Search for the cell housing the specified text and yield its [x, y] center coordinate. 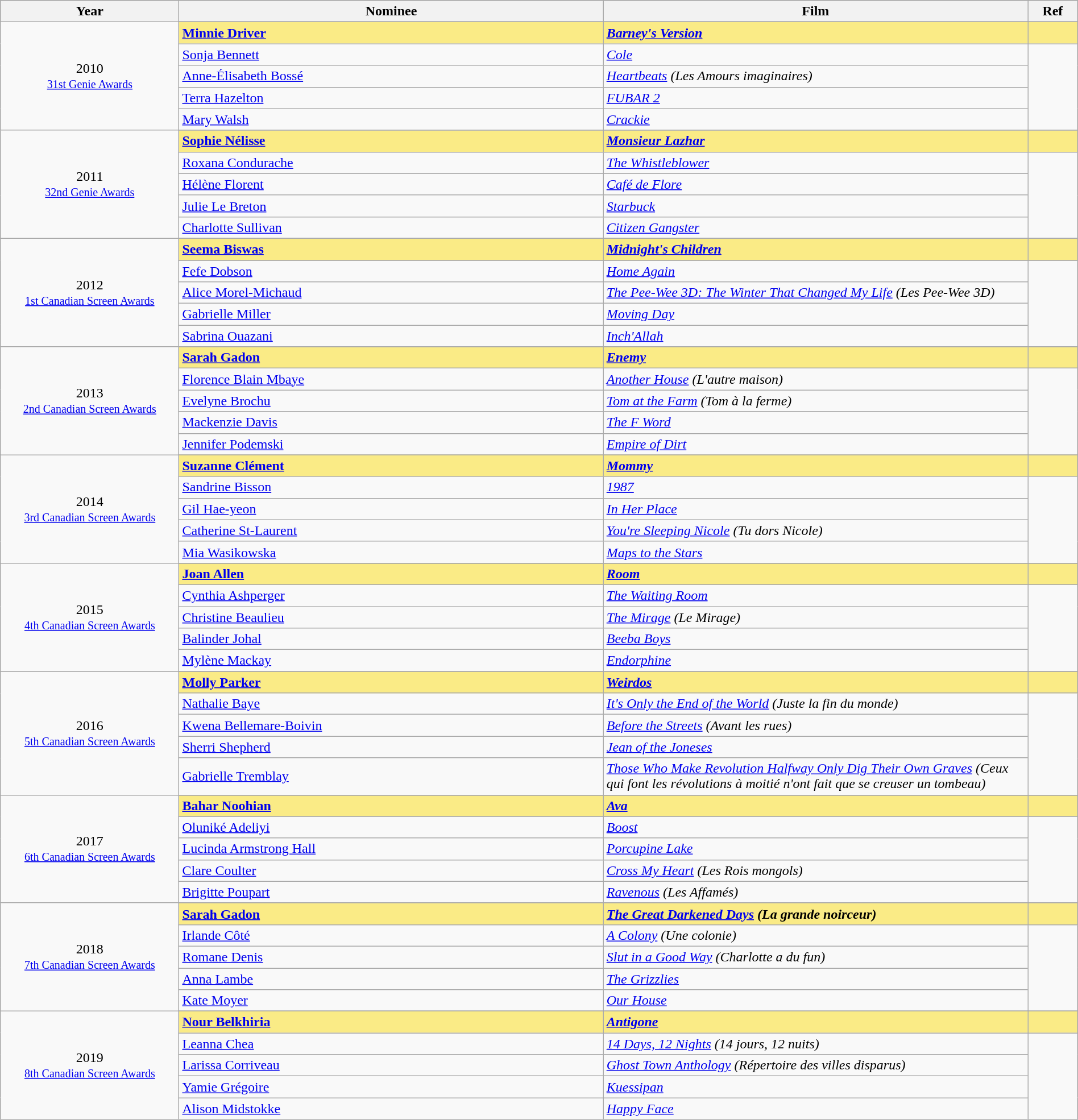
Boost [815, 827]
Yamie Grégoire [391, 1087]
Suzanne Clément [391, 466]
Sonja Bennett [391, 55]
Cross My Heart (Les Rois mongols) [815, 870]
Sherri Shepherd [391, 747]
Maps to the Stars [815, 552]
Kuessipan [815, 1087]
The Pee-Wee 3D: The Winter That Changed My Life (Les Pee-Wee 3D) [815, 293]
2019 8th Canadian Screen Awards [90, 1065]
2014 3rd Canadian Screen Awards [90, 509]
Oluniké Adeliyi [391, 827]
You're Sleeping Nicole (Tu dors Nicole) [815, 530]
Kwena Bellemare-Boivin [391, 725]
Christine Beaulieu [391, 617]
Sandrine Bisson [391, 487]
Hélène Florent [391, 184]
Café de Flore [815, 184]
Ava [815, 806]
Nour Belkhiria [391, 1022]
Leanna Chea [391, 1044]
2016 5th Canadian Screen Awards [90, 733]
Crackie [815, 119]
Ravenous (Les Affamés) [815, 892]
Monsieur Lazhar [815, 141]
Those Who Make Revolution Halfway Only Dig Their Own Graves (Ceux qui font les révolutions à moitié n'ont fait que se creuser un tombeau) [815, 777]
The Great Darkened Days (La grande noirceur) [815, 914]
The F Word [815, 422]
Weirdos [815, 682]
Citizen Gangster [815, 227]
Another House (L'autre maison) [815, 379]
Jennifer Podemski [391, 444]
A Colony (Une colonie) [815, 935]
Sabrina Ouazani [391, 336]
Seema Biswas [391, 249]
Fefe Dobson [391, 271]
Cynthia Ashperger [391, 595]
Mia Wasikowska [391, 552]
Inch'Allah [815, 336]
Enemy [815, 358]
The Mirage (Le Mirage) [815, 617]
Charlotte Sullivan [391, 227]
Alison Midstokke [391, 1109]
The Waiting Room [815, 595]
Mommy [815, 466]
Joan Allen [391, 574]
Starbuck [815, 206]
2010 31st Genie Awards [90, 76]
Beeba Boys [815, 639]
Kate Moyer [391, 1001]
Nominee [391, 11]
Happy Face [815, 1109]
Tom at the Farm (Tom à la ferme) [815, 401]
Molly Parker [391, 682]
Mackenzie Davis [391, 422]
2011 32nd Genie Awards [90, 184]
Gabrielle Tremblay [391, 777]
Minnie Driver [391, 33]
Slut in a Good Way (Charlotte a du fun) [815, 957]
Evelyne Brochu [391, 401]
Lucinda Armstrong Hall [391, 849]
Year [90, 11]
Film [815, 11]
Romane Denis [391, 957]
Catherine St-Laurent [391, 530]
Anne-Élisabeth Bossé [391, 76]
Brigitte Poupart [391, 892]
Alice Morel-Michaud [391, 293]
Midnight's Children [815, 249]
Nathalie Baye [391, 704]
2013 2nd Canadian Screen Awards [90, 401]
14 Days, 12 Nights (14 jours, 12 nuits) [815, 1044]
In Her Place [815, 509]
Terra Hazelton [391, 98]
Gil Hae-yeon [391, 509]
Room [815, 574]
Clare Coulter [391, 870]
Ref [1053, 11]
Endorphine [815, 661]
FUBAR 2 [815, 98]
Antigone [815, 1022]
2018 7th Canadian Screen Awards [90, 957]
2015 4th Canadian Screen Awards [90, 617]
Larissa Corriveau [391, 1065]
Bahar Noohian [391, 806]
It's Only the End of the World (Juste la fin du monde) [815, 704]
Our House [815, 1001]
The Whistleblower [815, 163]
Julie Le Breton [391, 206]
Mylène Mackay [391, 661]
Barney's Version [815, 33]
Roxana Condurache [391, 163]
Jean of the Joneses [815, 747]
Home Again [815, 271]
Before the Streets (Avant les rues) [815, 725]
The Grizzlies [815, 978]
Cole [815, 55]
Irlande Côté [391, 935]
Empire of Dirt [815, 444]
Porcupine Lake [815, 849]
Moving Day [815, 314]
Heartbeats (Les Amours imaginaires) [815, 76]
Sophie Nélisse [391, 141]
Ghost Town Anthology (Répertoire des villes disparus) [815, 1065]
2012 1st Canadian Screen Awards [90, 292]
Balinder Johal [391, 639]
1987 [815, 487]
Mary Walsh [391, 119]
Gabrielle Miller [391, 314]
Anna Lambe [391, 978]
Florence Blain Mbaye [391, 379]
2017 6th Canadian Screen Awards [90, 849]
